Return the (X, Y) coordinate for the center point of the cell that contains the specified text.  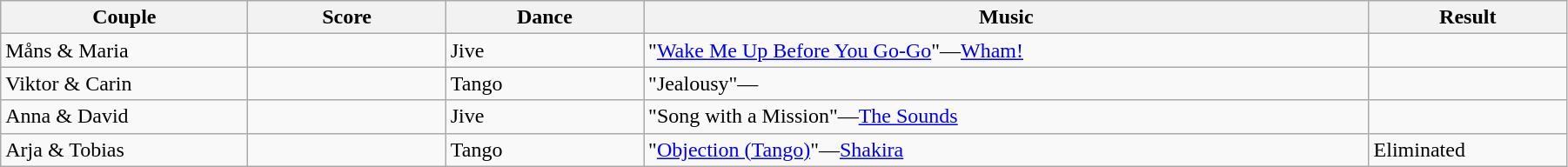
"Song with a Mission"—The Sounds (1007, 117)
"Jealousy"— (1007, 83)
"Objection (Tango)"—Shakira (1007, 150)
Arja & Tobias (124, 150)
Anna & David (124, 117)
Score (346, 17)
Eliminated (1467, 150)
Result (1467, 17)
Måns & Maria (124, 50)
Music (1007, 17)
Dance (545, 17)
Couple (124, 17)
"Wake Me Up Before You Go-Go"—Wham! (1007, 50)
Viktor & Carin (124, 83)
